Provide the [X, Y] coordinate of the cell's center where the given text is located.  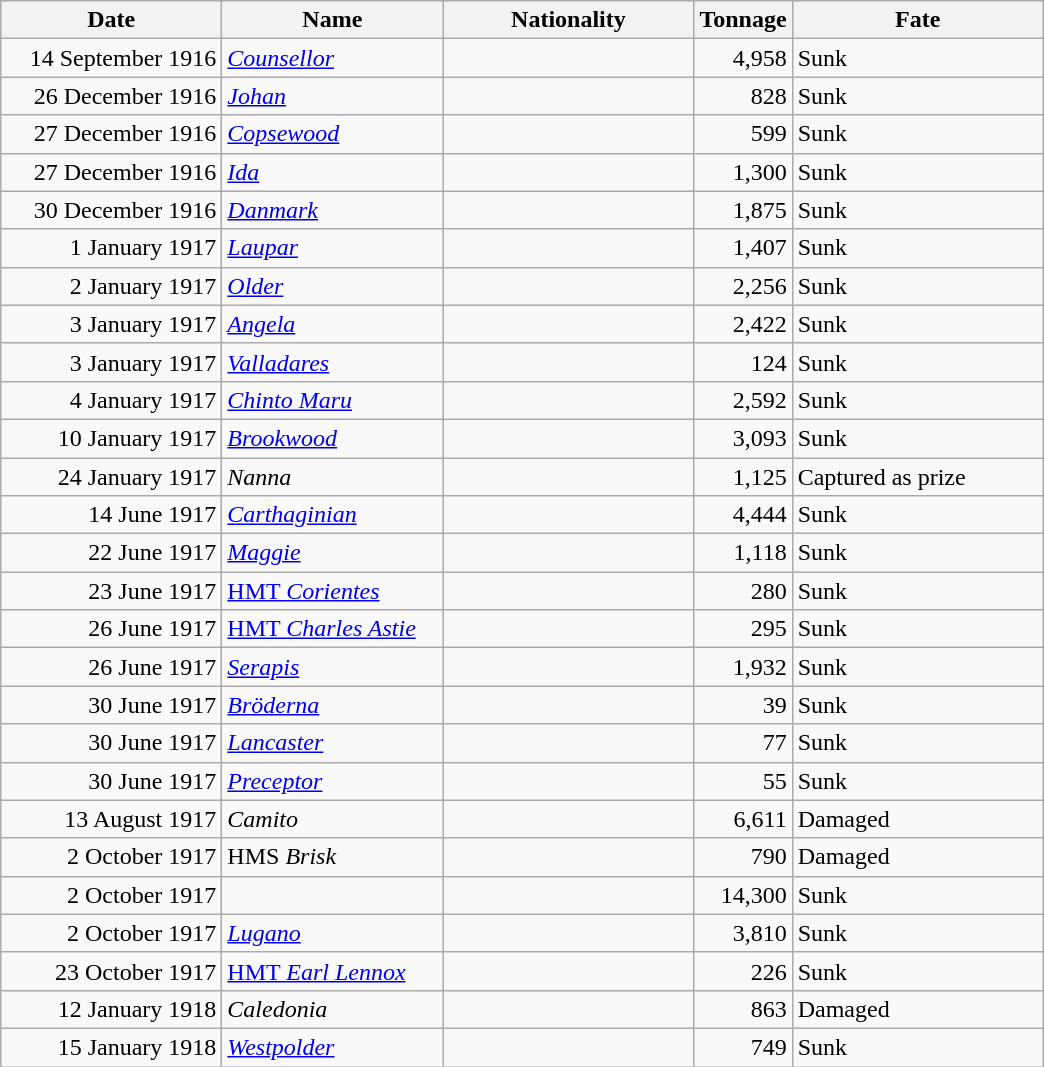
3,810 [743, 933]
749 [743, 1047]
790 [743, 857]
Ida [332, 172]
HMT Earl Lennox [332, 971]
HMT Charles Astie [332, 629]
14,300 [743, 895]
Nationality [568, 20]
Tonnage [743, 20]
Captured as prize [918, 477]
Nanna [332, 477]
1,407 [743, 248]
55 [743, 781]
2 January 1917 [112, 286]
23 October 1917 [112, 971]
Johan [332, 96]
Maggie [332, 553]
14 June 1917 [112, 515]
Date [112, 20]
Valladares [332, 362]
14 September 1916 [112, 58]
2,422 [743, 324]
12 January 1918 [112, 1009]
Bröderna [332, 705]
Older [332, 286]
HMS Brisk [332, 857]
280 [743, 591]
Westpolder [332, 1047]
4 January 1917 [112, 400]
863 [743, 1009]
4,444 [743, 515]
Caledonia [332, 1009]
10 January 1917 [112, 438]
1,125 [743, 477]
Lugano [332, 933]
Danmark [332, 210]
599 [743, 134]
Angela [332, 324]
Counsellor [332, 58]
Serapis [332, 667]
6,611 [743, 819]
295 [743, 629]
Laupar [332, 248]
HMT Corientes [332, 591]
77 [743, 743]
Camito [332, 819]
22 June 1917 [112, 553]
39 [743, 705]
1 January 1917 [112, 248]
4,958 [743, 58]
3,093 [743, 438]
13 August 1917 [112, 819]
2,592 [743, 400]
Fate [918, 20]
2,256 [743, 286]
1,932 [743, 667]
Brookwood [332, 438]
15 January 1918 [112, 1047]
1,118 [743, 553]
Lancaster [332, 743]
1,875 [743, 210]
Chinto Maru [332, 400]
1,300 [743, 172]
Carthaginian [332, 515]
24 January 1917 [112, 477]
226 [743, 971]
Preceptor [332, 781]
Name [332, 20]
828 [743, 96]
124 [743, 362]
30 December 1916 [112, 210]
26 December 1916 [112, 96]
23 June 1917 [112, 591]
Copsewood [332, 134]
